Return [X, Y] of the center of cell containing provided text 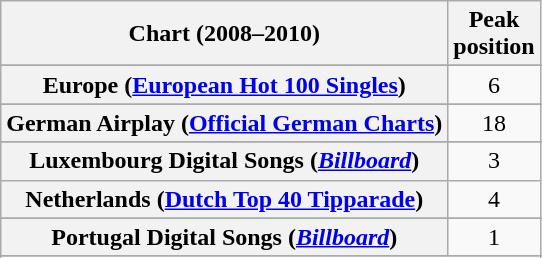
Europe (European Hot 100 Singles) [224, 85]
Peakposition [494, 34]
1 [494, 237]
3 [494, 161]
Luxembourg Digital Songs (Billboard) [224, 161]
Netherlands (Dutch Top 40 Tipparade) [224, 199]
4 [494, 199]
Portugal Digital Songs (Billboard) [224, 237]
6 [494, 85]
18 [494, 123]
German Airplay (Official German Charts) [224, 123]
Chart (2008–2010) [224, 34]
